Find where the given text appears and provide that cell's center as [X, Y] coordinate. 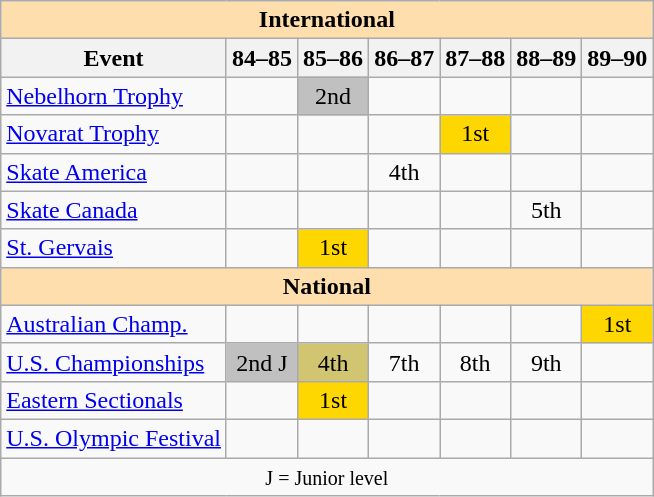
87–88 [476, 58]
Eastern Sectionals [114, 400]
Novarat Trophy [114, 134]
Skate Canada [114, 210]
Nebelhorn Trophy [114, 96]
84–85 [262, 58]
5th [546, 210]
7th [404, 362]
Skate America [114, 172]
Australian Champ. [114, 324]
National [327, 286]
9th [546, 362]
86–87 [404, 58]
88–89 [546, 58]
J = Junior level [327, 477]
St. Gervais [114, 248]
U.S. Olympic Festival [114, 438]
U.S. Championships [114, 362]
International [327, 20]
85–86 [334, 58]
8th [476, 362]
89–90 [618, 58]
2nd [334, 96]
Event [114, 58]
2nd J [262, 362]
